From the cell containing the given text, extract its center point as (x, y) coordinate. 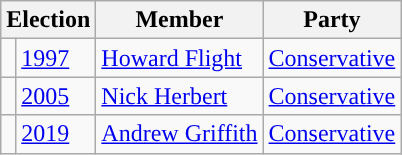
Party (332, 20)
Member (180, 20)
1997 (56, 58)
Andrew Griffith (180, 134)
2005 (56, 96)
Nick Herbert (180, 96)
Howard Flight (180, 58)
2019 (56, 134)
Election (48, 20)
